Provide the (x, y) coordinate of the cell's center where the given text is located.  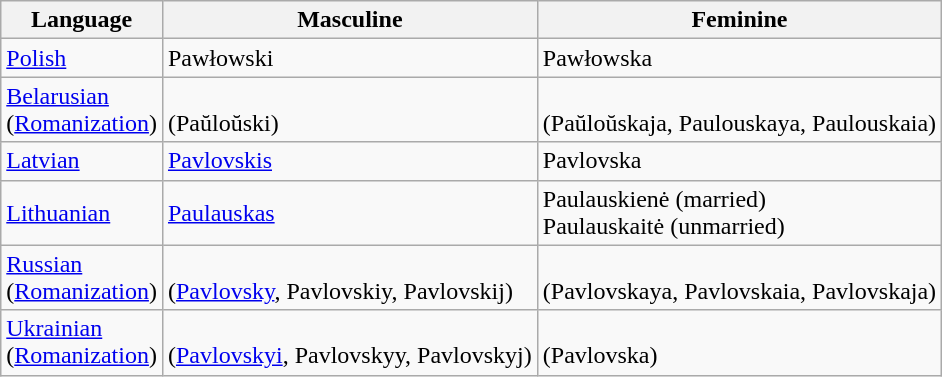
Language (82, 20)
(Pavlovskaya, Pavlovskaia, Pavlovskaja) (739, 278)
Belarusian (Romanization) (82, 110)
Pawłowski (350, 58)
(Paŭloŭskaja, Paulouskaya, Paulouskaia) (739, 110)
Pawłowska (739, 58)
(Paŭloŭski) (350, 110)
(Pavlovskyi, Pavlovskyy, Pavlovskyj) (350, 342)
Lithuanian (82, 212)
Masculine (350, 20)
Paulauskienė (married) Paulauskaitė (unmarried) (739, 212)
Feminine (739, 20)
Latvian (82, 161)
Russian (Romanization) (82, 278)
Pavlovska (739, 161)
Ukrainian (Romanization) (82, 342)
(Pavlovsky, Pavlovskiy, Pavlovskij) (350, 278)
Polish (82, 58)
Paulauskas (350, 212)
Pavlovskis (350, 161)
(Pavlovska) (739, 342)
